Identify which cell holds the provided text, then report its [x, y] central coordinate. 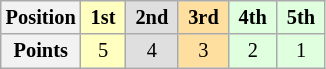
1 [301, 51]
2 [253, 51]
Position [41, 17]
4 [152, 51]
Points [41, 51]
1st [104, 17]
4th [253, 17]
5th [301, 17]
2nd [152, 17]
3rd [203, 17]
3 [203, 51]
5 [104, 51]
